Locate the cell with the specified text and output its [x, y] center coordinate. 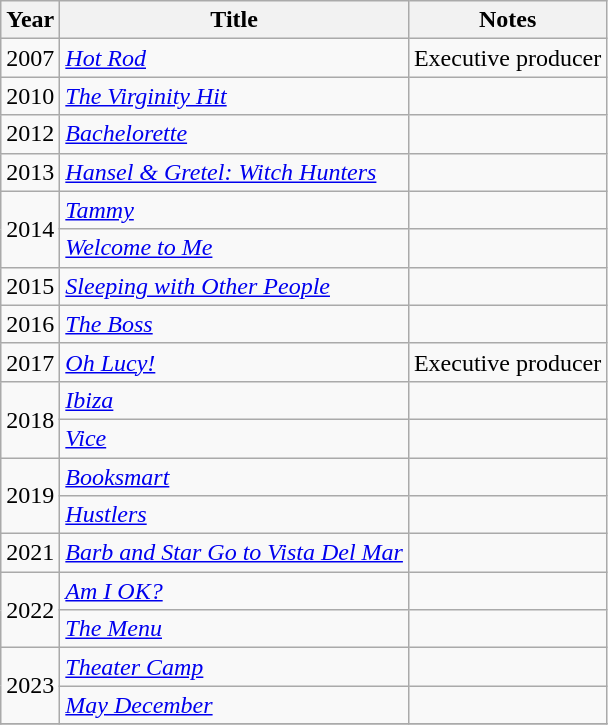
2018 [30, 419]
Notes [507, 20]
Booksmart [234, 477]
Hustlers [234, 515]
Ibiza [234, 400]
2012 [30, 134]
Hot Rod [234, 58]
Tammy [234, 210]
2017 [30, 362]
2015 [30, 286]
Barb and Star Go to Vista Del Mar [234, 553]
Theater Camp [234, 667]
Vice [234, 438]
Am I OK? [234, 591]
2007 [30, 58]
2013 [30, 172]
Sleeping with Other People [234, 286]
Oh Lucy! [234, 362]
2019 [30, 496]
2010 [30, 96]
Title [234, 20]
May December [234, 705]
Year [30, 20]
2022 [30, 610]
2016 [30, 324]
Hansel & Gretel: Witch Hunters [234, 172]
Bachelorette [234, 134]
The Boss [234, 324]
2023 [30, 686]
2014 [30, 229]
The Virginity Hit [234, 96]
Welcome to Me [234, 248]
The Menu [234, 629]
2021 [30, 553]
